Provide the [X, Y] coordinate of the cell's center where the given text is located.  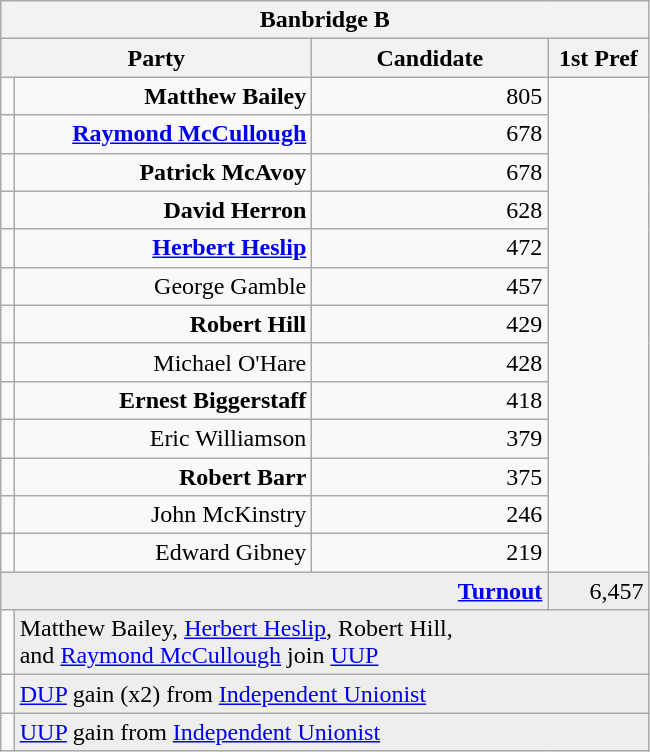
Michael O'Hare [163, 362]
Robert Hill [163, 324]
Matthew Bailey, Herbert Heslip, Robert Hill, and Raymond McCullough join UUP [332, 642]
Matthew Bailey [163, 96]
375 [430, 477]
Herbert Heslip [163, 248]
DUP gain (x2) from Independent Unionist [332, 694]
457 [430, 286]
Robert Barr [163, 477]
428 [430, 362]
Ernest Biggerstaff [163, 400]
Eric Williamson [163, 438]
379 [430, 438]
Raymond McCullough [163, 134]
1st Pref [598, 58]
Turnout [274, 591]
Candidate [430, 58]
Patrick McAvoy [163, 172]
George Gamble [163, 286]
Party [156, 58]
Banbridge B [325, 20]
429 [430, 324]
418 [430, 400]
6,457 [598, 591]
UUP gain from Independent Unionist [332, 732]
246 [430, 515]
John McKinstry [163, 515]
628 [430, 210]
805 [430, 96]
Edward Gibney [163, 553]
472 [430, 248]
David Herron [163, 210]
219 [430, 553]
